Return the (X, Y) coordinate for the center point of the cell that contains the specified text.  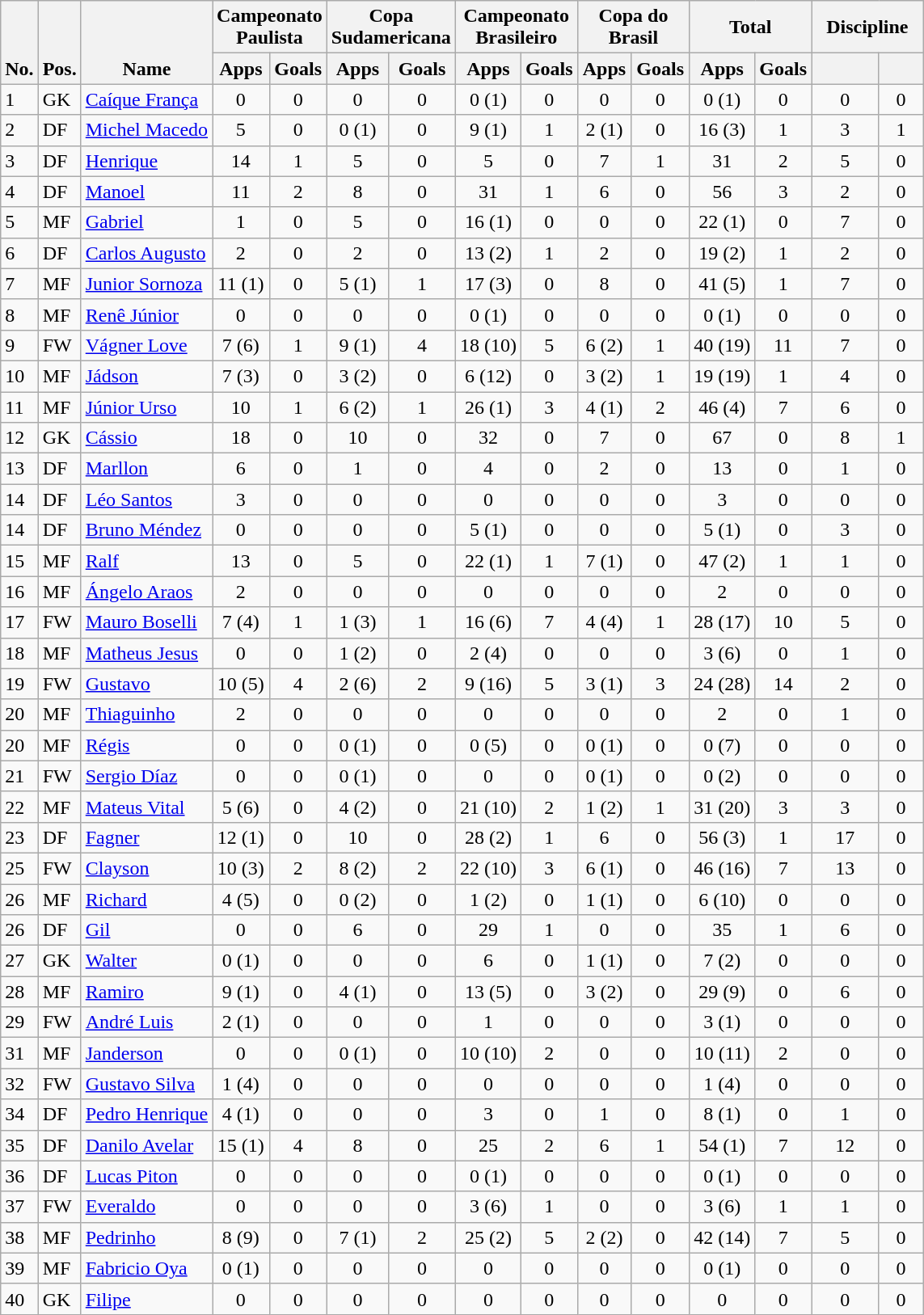
15 (19, 561)
40 (19) (723, 345)
4 (2) (357, 807)
Fagner (146, 837)
15 (1) (241, 1145)
46 (16) (723, 868)
40 (19, 1299)
12 (1) (241, 837)
Gustavo (146, 684)
28 (17) (723, 622)
10 (11) (723, 1053)
8 (2) (357, 868)
2 (4) (488, 653)
Copa Sudamericana (391, 27)
Henrique (146, 161)
Bruno Méndez (146, 530)
10 (10) (488, 1053)
7 (4) (241, 622)
41 (5) (723, 284)
16 (6) (488, 622)
André Luis (146, 1022)
8 (9) (241, 1237)
67 (723, 438)
27 (19, 961)
Pedrinho (146, 1237)
16 (3) (723, 130)
Copa do Brasil (634, 27)
Discipline (868, 27)
Ángelo Araos (146, 592)
9 (16) (488, 684)
22 (19, 807)
Filipe (146, 1299)
6 (10) (723, 900)
22 (10) (488, 868)
Clayson (146, 868)
Everaldo (146, 1207)
Manoel (146, 192)
Richard (146, 900)
17 (3) (488, 284)
Danilo Avelar (146, 1145)
Renê Júnior (146, 314)
Pos. (60, 42)
Thiaguinho (146, 714)
No. (19, 42)
0 (5) (488, 745)
19 (2) (723, 253)
46 (4) (723, 407)
13 (2) (488, 253)
7 (6) (241, 345)
23 (19, 837)
Pedro Henrique (146, 1115)
Matheus Jesus (146, 653)
Gil (146, 930)
47 (2) (723, 561)
36 (19, 1176)
28 (2) (488, 837)
Jádson (146, 376)
56 (723, 192)
13 (5) (488, 992)
Léo Santos (146, 499)
Walter (146, 961)
18 (10) (488, 345)
6 (1) (605, 868)
10 (5) (241, 684)
7 (2) (723, 961)
2 (6) (357, 684)
Gustavo Silva (146, 1084)
Campeonato Brasileiro (516, 27)
Caíque França (146, 99)
Gabriel (146, 222)
39 (19, 1268)
5 (6) (241, 807)
21 (10) (488, 807)
19 (19) (723, 376)
16 (19, 592)
8 (1) (723, 1115)
34 (19, 1115)
37 (19, 1207)
16 (1) (488, 222)
Michel Macedo (146, 130)
7 (3) (241, 376)
21 (19, 776)
Vágner Love (146, 345)
19 (19, 684)
Marllon (146, 469)
Janderson (146, 1053)
Cássio (146, 438)
Fabricio Oya (146, 1268)
26 (1) (488, 407)
6 (12) (488, 376)
1 (3) (357, 622)
Ralf (146, 561)
4 (5) (241, 900)
29 (9) (723, 992)
42 (14) (723, 1237)
Mauro Boselli (146, 622)
Lucas Piton (146, 1176)
2 (2) (605, 1237)
Total (750, 27)
28 (19, 992)
Carlos Augusto (146, 253)
38 (19, 1237)
10 (3) (241, 868)
31 (20) (723, 807)
54 (1) (723, 1145)
9 (19, 345)
56 (3) (723, 837)
Mateus Vital (146, 807)
Régis (146, 745)
Junior Sornoza (146, 284)
Júnior Urso (146, 407)
25 (2) (488, 1237)
Sergio Díaz (146, 776)
Name (146, 42)
Ramiro (146, 992)
4 (4) (605, 622)
Campeonato Paulista (270, 27)
24 (28) (723, 684)
0 (7) (723, 745)
11 (1) (241, 284)
